Provide the (X, Y) coordinate of the cell's center where the given text is located.  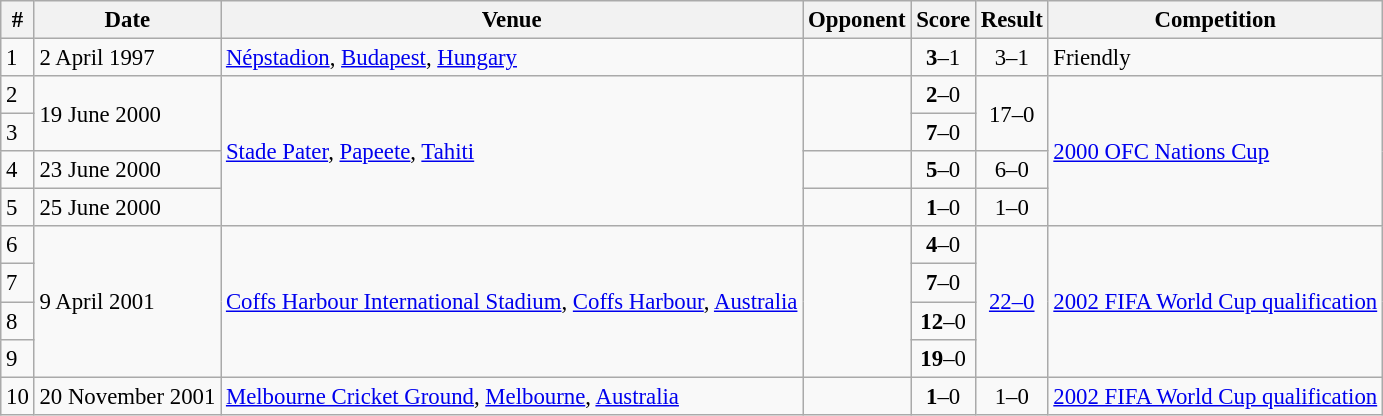
Competition (1215, 20)
Opponent (857, 20)
25 June 2000 (127, 208)
12–0 (944, 321)
1 (18, 58)
Friendly (1215, 58)
19–0 (944, 358)
2 (18, 95)
23 June 2000 (127, 170)
9 April 2001 (127, 301)
4–0 (944, 245)
Népstadion, Budapest, Hungary (512, 58)
20 November 2001 (127, 396)
Score (944, 20)
2000 OFC Nations Cup (1215, 151)
3 (18, 133)
2 April 1997 (127, 58)
Coffs Harbour International Stadium, Coffs Harbour, Australia (512, 301)
Date (127, 20)
9 (18, 358)
19 June 2000 (127, 114)
5 (18, 208)
Result (1012, 20)
7 (18, 283)
# (18, 20)
2–0 (944, 95)
4 (18, 170)
6 (18, 245)
10 (18, 396)
Melbourne Cricket Ground, Melbourne, Australia (512, 396)
5–0 (944, 170)
17–0 (1012, 114)
Venue (512, 20)
8 (18, 321)
22–0 (1012, 301)
6–0 (1012, 170)
Stade Pater, Papeete, Tahiti (512, 151)
